Determine the [X, Y] coordinate at the center of the cell enclosing the given text.  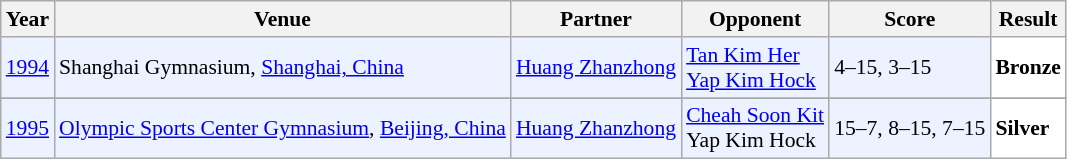
Partner [596, 19]
Venue [282, 19]
Opponent [755, 19]
Score [910, 19]
Tan Kim Her Yap Kim Hock [755, 68]
Cheah Soon Kit Yap Kim Hock [755, 128]
Olympic Sports Center Gymnasium, Beijing, China [282, 128]
Shanghai Gymnasium, Shanghai, China [282, 68]
Bronze [1028, 68]
Result [1028, 19]
Silver [1028, 128]
1995 [28, 128]
15–7, 8–15, 7–15 [910, 128]
1994 [28, 68]
4–15, 3–15 [910, 68]
Year [28, 19]
